For the text-containing cell, return its midpoint in [x, y] coordinate format. 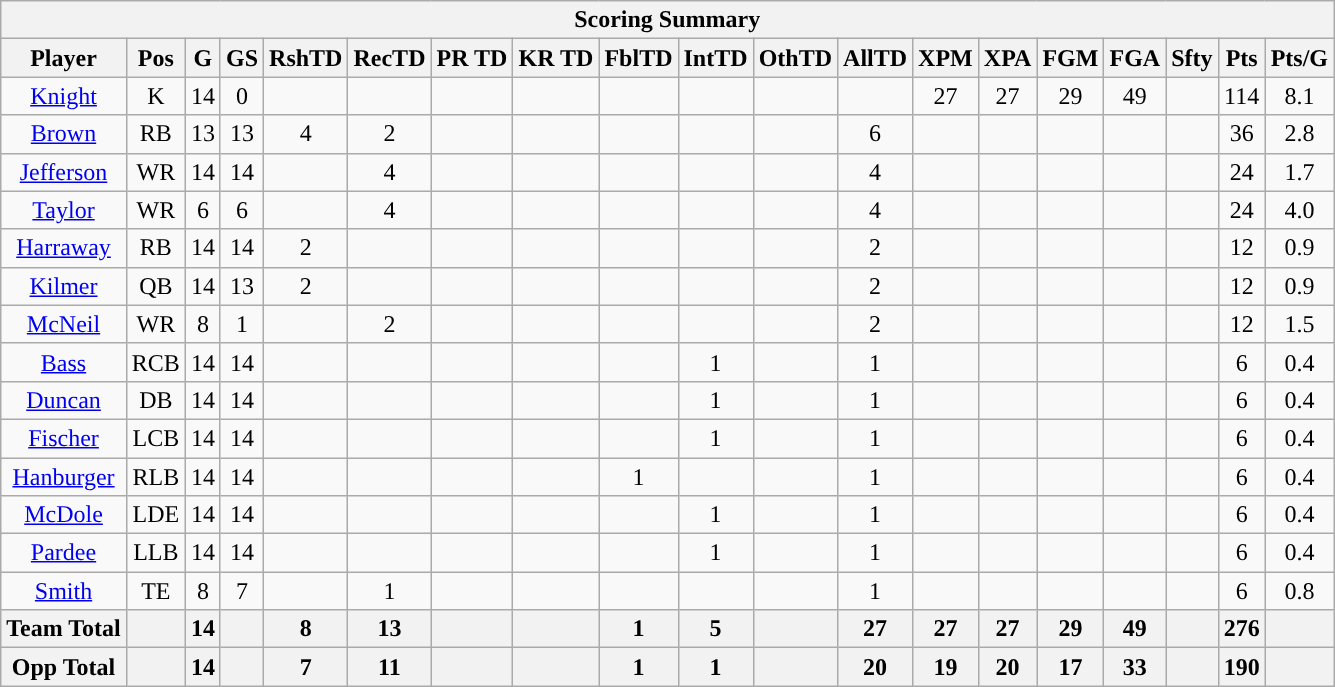
TE [156, 591]
RshTD [306, 58]
XPM [946, 58]
Bass [64, 362]
Pardee [64, 553]
QB [156, 286]
FGA [1135, 58]
XPA [1008, 58]
DB [156, 400]
Pos [156, 58]
Player [64, 58]
PR TD [472, 58]
33 [1135, 667]
Jefferson [64, 172]
McDole [64, 515]
4.0 [1299, 210]
Harraway [64, 248]
1.5 [1299, 324]
19 [946, 667]
Smith [64, 591]
Pts/G [1299, 58]
Brown [64, 134]
5 [716, 629]
Opp Total [64, 667]
RCB [156, 362]
0 [242, 96]
114 [1242, 96]
1.7 [1299, 172]
Scoring Summary [668, 20]
K [156, 96]
Kilmer [64, 286]
LDE [156, 515]
0.8 [1299, 591]
LCB [156, 438]
Taylor [64, 210]
Sfty [1192, 58]
IntTD [716, 58]
276 [1242, 629]
McNeil [64, 324]
FGM [1070, 58]
LLB [156, 553]
Knight [64, 96]
G [202, 58]
RecTD [390, 58]
Hanburger [64, 477]
11 [390, 667]
Fischer [64, 438]
2.8 [1299, 134]
RLB [156, 477]
FblTD [638, 58]
OthTD [795, 58]
190 [1242, 667]
36 [1242, 134]
AllTD [876, 58]
8.1 [1299, 96]
Team Total [64, 629]
Duncan [64, 400]
GS [242, 58]
Pts [1242, 58]
KR TD [556, 58]
17 [1070, 667]
